Output the [x, y] coordinate of the center of the cell containing the given text.  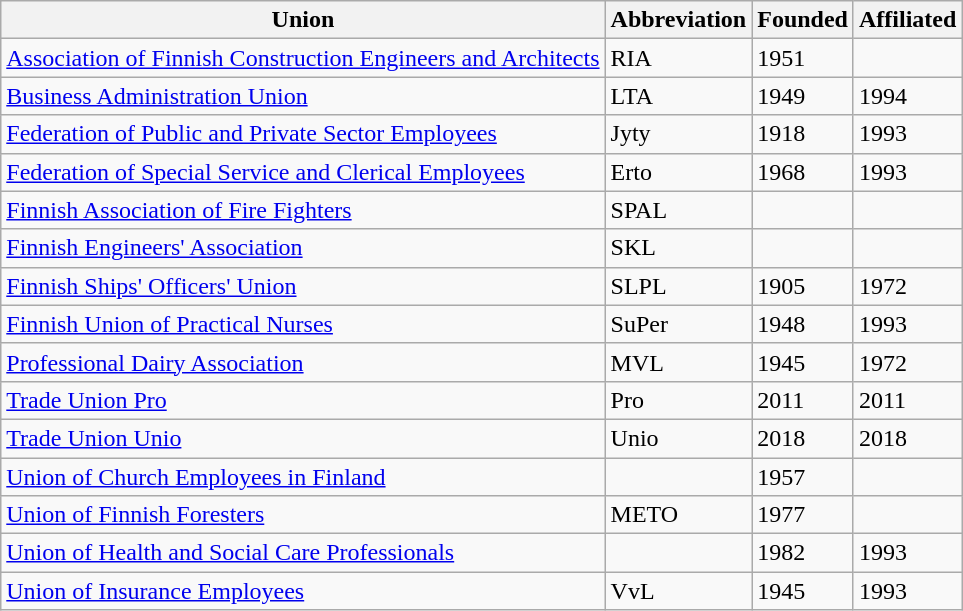
Erto [678, 172]
Union of Insurance Employees [303, 591]
Union of Church Employees in Finland [303, 477]
SLPL [678, 286]
SKL [678, 248]
Union [303, 20]
Founded [803, 20]
RIA [678, 58]
Finnish Association of Fire Fighters [303, 210]
Union of Finnish Foresters [303, 515]
1949 [803, 96]
Federation of Special Service and Clerical Employees [303, 172]
1977 [803, 515]
Trade Union Unio [303, 438]
1982 [803, 553]
Pro [678, 400]
SPAL [678, 210]
SuPer [678, 324]
Affiliated [907, 20]
Association of Finnish Construction Engineers and Architects [303, 58]
Unio [678, 438]
Business Administration Union [303, 96]
LTA [678, 96]
Professional Dairy Association [303, 362]
1918 [803, 134]
1968 [803, 172]
Trade Union Pro [303, 400]
Abbreviation [678, 20]
VvL [678, 591]
Finnish Ships' Officers' Union [303, 286]
1948 [803, 324]
1905 [803, 286]
METO [678, 515]
1957 [803, 477]
Jyty [678, 134]
MVL [678, 362]
Union of Health and Social Care Professionals [303, 553]
1951 [803, 58]
Finnish Engineers' Association [303, 248]
1994 [907, 96]
Finnish Union of Practical Nurses [303, 324]
Federation of Public and Private Sector Employees [303, 134]
